Return the (x, y) coordinate for the center point of the cell that contains the specified text.  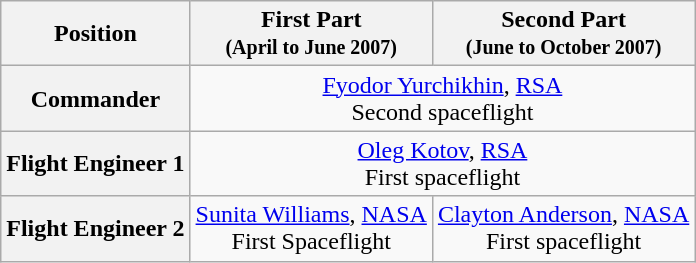
Sunita Williams, NASAFirst Spaceflight (311, 228)
Fyodor Yurchikhin, RSASecond spaceflight (442, 98)
Second Part(June to October 2007) (563, 34)
Oleg Kotov, RSAFirst spaceflight (442, 164)
Clayton Anderson, NASAFirst spaceflight (563, 228)
Commander (96, 98)
Flight Engineer 2 (96, 228)
Flight Engineer 1 (96, 164)
First Part(April to June 2007) (311, 34)
Position (96, 34)
